Return (X, Y) of the center of cell containing provided text 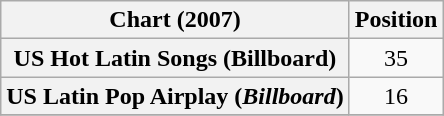
16 (396, 96)
US Hot Latin Songs (Billboard) (175, 58)
Position (396, 20)
Chart (2007) (175, 20)
35 (396, 58)
US Latin Pop Airplay (Billboard) (175, 96)
